Return (x, y) of the center of cell containing provided text 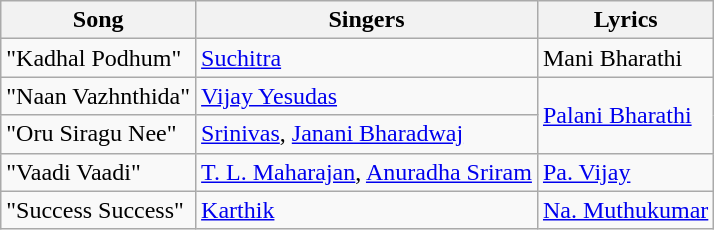
Mani Bharathi (625, 58)
"Kadhal Podhum" (98, 58)
Lyrics (625, 20)
Palani Bharathi (625, 115)
Pa. Vijay (625, 172)
Karthik (367, 210)
"Oru Siragu Nee" (98, 134)
Srinivas, Janani Bharadwaj (367, 134)
"Vaadi Vaadi" (98, 172)
Suchitra (367, 58)
T. L. Maharajan, Anuradha Sriram (367, 172)
Song (98, 20)
Na. Muthukumar (625, 210)
Vijay Yesudas (367, 96)
"Success Success" (98, 210)
Singers (367, 20)
"Naan Vazhnthida" (98, 96)
